Scan for the cell matching the given text and deliver its [x, y] coordinate at center. 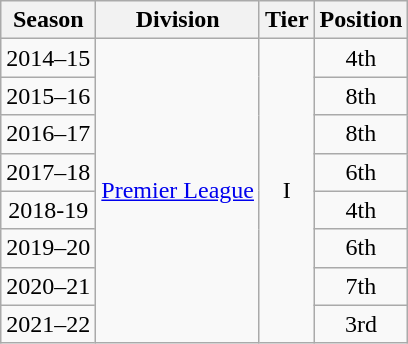
2018-19 [48, 210]
Division [178, 20]
Tier [286, 20]
2021–22 [48, 324]
3rd [361, 324]
Position [361, 20]
Premier League [178, 191]
2015–16 [48, 96]
7th [361, 286]
2020–21 [48, 286]
2019–20 [48, 248]
I [286, 191]
2014–15 [48, 58]
2016–17 [48, 134]
2017–18 [48, 172]
Season [48, 20]
